Determine the [X, Y] coordinate at the center of the cell enclosing the given text.  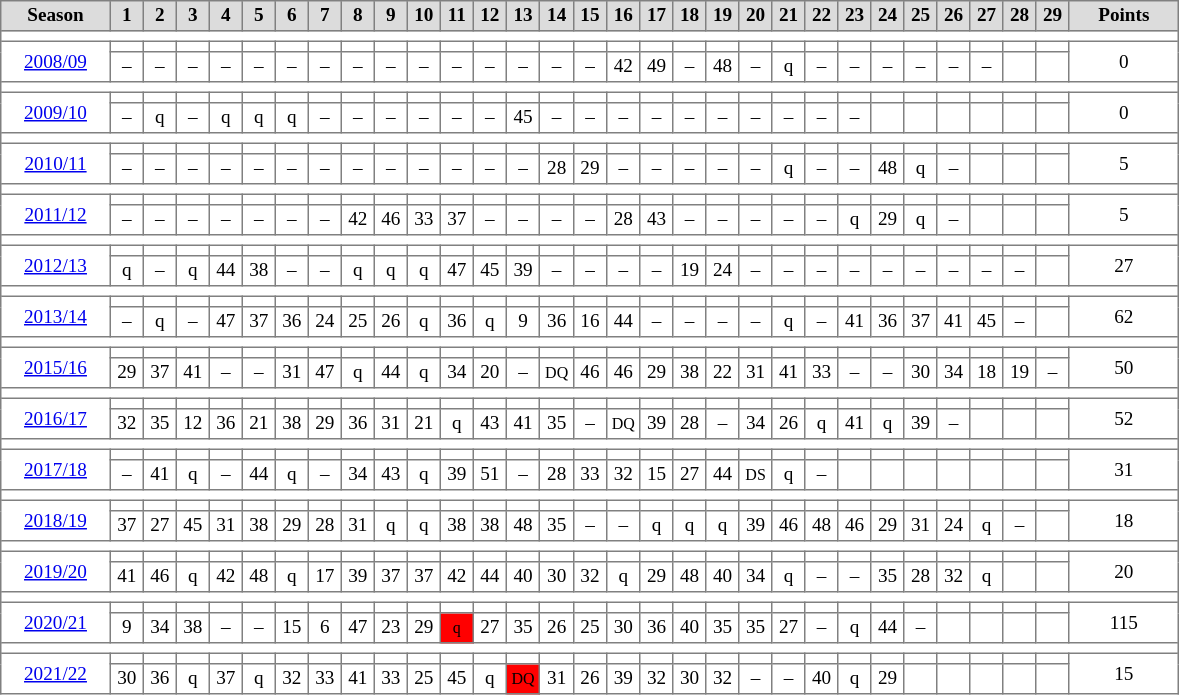
Points [1124, 16]
2012/13 [56, 265]
50 [1124, 367]
DS [756, 475]
2019/20 [56, 571]
1 [126, 16]
49 [656, 67]
62 [1124, 316]
10 [424, 16]
52 [1124, 418]
2021/22 [56, 673]
2016/17 [56, 418]
11 [456, 16]
2015/16 [56, 367]
7 [324, 16]
2013/14 [56, 316]
14 [557, 16]
2008/09 [56, 61]
51 [490, 475]
2 [160, 16]
2020/21 [56, 622]
8 [358, 16]
2017/18 [56, 469]
13 [523, 16]
4 [226, 16]
Season [56, 16]
2018/19 [56, 520]
3 [192, 16]
115 [1124, 622]
2010/11 [56, 163]
2009/10 [56, 112]
2011/12 [56, 214]
